Return the (X, Y) coordinate for the center point of the cell that contains the specified text.  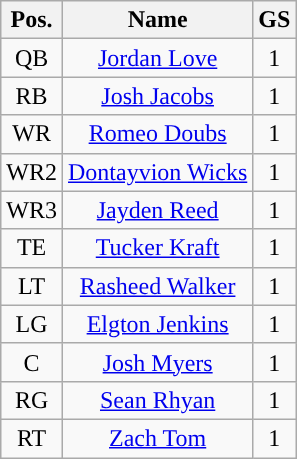
RG (32, 400)
LT (32, 286)
QB (32, 58)
WR2 (32, 172)
RB (32, 96)
TE (32, 248)
Rasheed Walker (157, 286)
Josh Myers (157, 362)
Sean Rhyan (157, 400)
WR3 (32, 210)
Josh Jacobs (157, 96)
LG (32, 324)
Tucker Kraft (157, 248)
Jordan Love (157, 58)
Romeo Doubs (157, 134)
Zach Tom (157, 438)
WR (32, 134)
RT (32, 438)
Elgton Jenkins (157, 324)
Pos. (32, 20)
C (32, 362)
Dontayvion Wicks (157, 172)
GS (274, 20)
Name (157, 20)
Jayden Reed (157, 210)
